From the cell containing the given text, extract its center point as [x, y] coordinate. 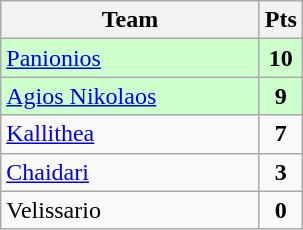
Team [130, 20]
3 [280, 172]
9 [280, 96]
Chaidari [130, 172]
Kallithea [130, 134]
Agios Nikolaos [130, 96]
0 [280, 210]
Pts [280, 20]
Velissario [130, 210]
10 [280, 58]
Panionios [130, 58]
7 [280, 134]
